Extract the [x, y] coordinate from the center of the cell holding the provided text.  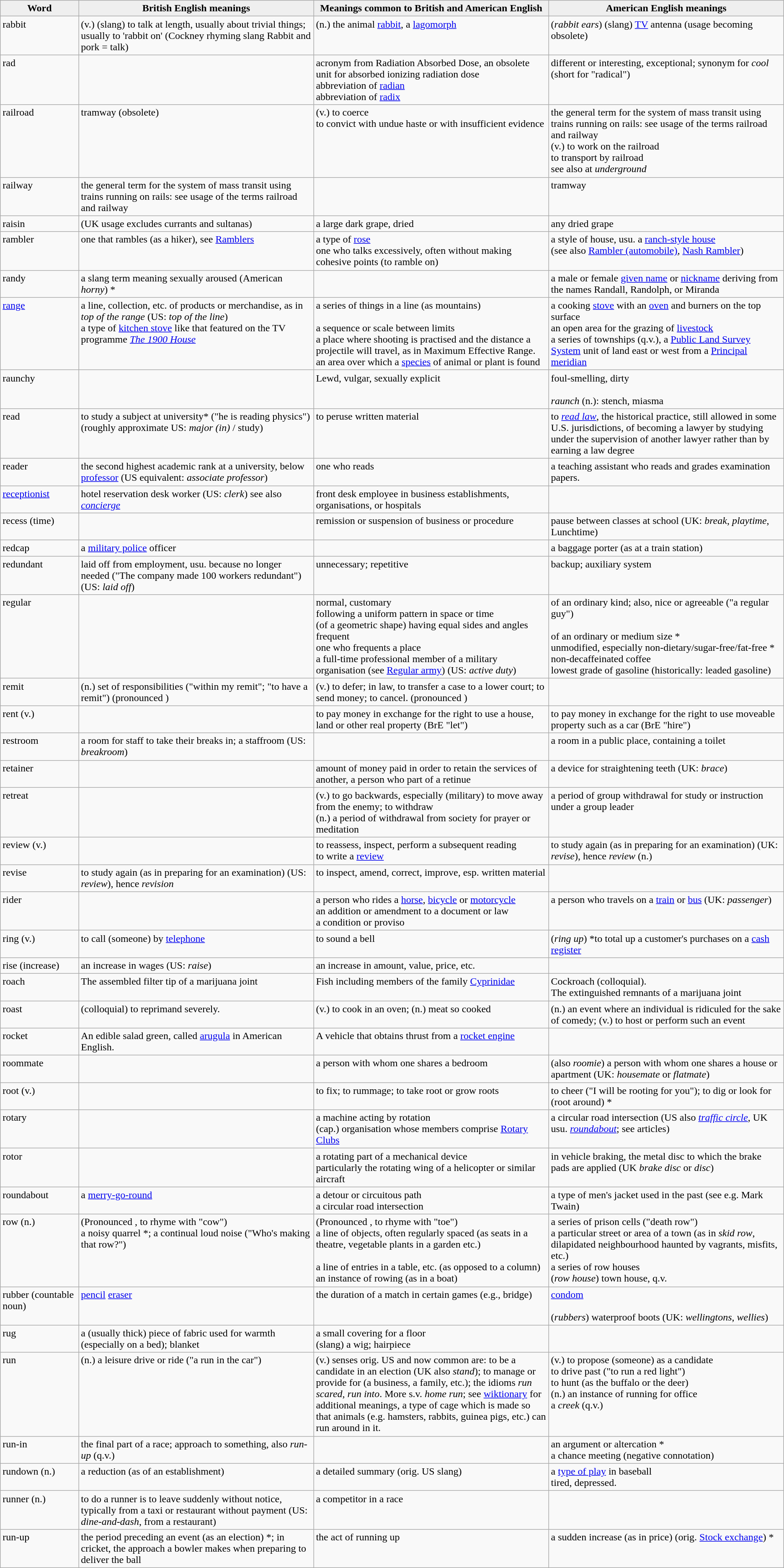
a sudden increase (as in price) (orig. Stock exchange) * [666, 1548]
any dried grape [666, 224]
British English meanings [196, 8]
the period preceding an event (as an election) *; in cricket, the approach a bowler makes when preparing to deliver the ball [196, 1548]
(n.) a leisure drive or ride ("a run in the car") [196, 1394]
(v.) to defer; in law, to transfer a case to a lower court; to send money; to cancel. (pronounced ) [431, 692]
a type of men's jacket used in the past (see e.g. Mark Twain) [666, 1200]
to pay money in exchange for the right to use moveable property such as a car (BrE "hire") [666, 720]
An edible salad green, called arugula in American English. [196, 1042]
(colloquial) to reprimand severely. [196, 1014]
different or interesting, exceptional; synonym for cool (short for "radical") [666, 80]
a teaching assistant who reads and grades examination papers. [666, 472]
the act of running up [431, 1548]
a device for straightening teeth (UK: brace) [666, 774]
receptionist [39, 499]
a large dark grape, dried [431, 224]
railway [39, 196]
Cockroach (colloquial).The extinguished remnants of a marijuana joint [666, 987]
rent (v.) [39, 720]
rotary [39, 1129]
a type of roseone who talks excessively, often without making cohesive points (to ramble on) [431, 251]
retainer [39, 774]
rabbit [39, 36]
a room for staff to take their breaks in; a staffroom (US: breakroom) [196, 746]
backup; auxiliary system [666, 575]
tramway [666, 196]
roommate [39, 1069]
to fix; to rummage; to take root or grow roots [431, 1096]
to call (someone) by telephone [196, 944]
an increase in amount, value, price, etc. [431, 965]
rider [39, 911]
runner (n.) [39, 1510]
redundant [39, 575]
acronym from Radiation Absorbed Dose, an obsolete unit for absorbed ionizing radiation doseabbreviation of radianabbreviation of radix [431, 80]
The assembled filter tip of a marijuana joint [196, 987]
pause between classes at school (UK: break, playtime, Lunchtime) [666, 527]
raunchy [39, 389]
(UK usage excludes currants and sultanas) [196, 224]
review (v.) [39, 851]
(also roomie) a person with whom one shares a house or apartment (UK: housemate or flatmate) [666, 1069]
to reassess, inspect, perform a subsequent readingto write a review [431, 851]
randy [39, 284]
a competitor in a race [431, 1510]
roach [39, 987]
a military police officer [196, 548]
a style of house, usu. a ranch-style house(see also Rambler (automobile), Nash Rambler) [666, 251]
(n.) set of responsibilities ("within my remit"; "to have a remit") (pronounced ) [196, 692]
railroad [39, 141]
rocket [39, 1042]
to study again (as in preparing for an examination) (US: review), hence revision [196, 878]
(ring up) *to total up a customer's purchases on a cash register [666, 944]
Word [39, 8]
to peruse written material [431, 433]
(rabbit ears) (slang) TV antenna (usage becoming obsolete) [666, 36]
recess (time) [39, 527]
(Pronounced , to rhyme with "cow")a noisy quarrel *; a continual loud noise ("Who's making that row?") [196, 1251]
a type of play in baseballtired, depressed. [666, 1477]
(v.) to go backwards, especially (military) to move away from the enemy; to withdraw(n.) a period of withdrawal from society for prayer or meditation [431, 812]
rundown (n.) [39, 1477]
one who reads [431, 472]
rambler [39, 251]
(v.) (slang) to talk at length, usually about trivial things; usually to 'rabbit on' (Cockney rhyming slang Rabbit and pork = talk) [196, 36]
an increase in wages (US: raise) [196, 965]
a room in a public place, containing a toilet [666, 746]
a detailed summary (orig. US slang) [431, 1477]
unnecessary; repetitive [431, 575]
rug [39, 1338]
a (usually thick) piece of fabric used for warmth (especially on a bed); blanket [196, 1338]
the duration of a match in certain games (e.g., bridge) [431, 1306]
hotel reservation desk worker (US: clerk) see also concierge [196, 499]
reader [39, 472]
a merry-go-round [196, 1200]
amount of money paid in order to retain the services of another, a person who part of a retinue [431, 774]
a person who travels on a train or bus (UK: passenger) [666, 911]
remit [39, 692]
the final part of a race; approach to something, also run-up (q.v.) [196, 1450]
laid off from employment, usu. because no longer needed ("The company made 100 workers redundant") (US: laid off) [196, 575]
to inspect, amend, correct, improve, esp. written material [431, 878]
ring (v.) [39, 944]
rad [39, 80]
Lewd, vulgar, sexually explicit [431, 389]
a baggage porter (as at a train station) [666, 548]
a circular road intersection (US also traffic circle, UK usu. roundabout; see articles) [666, 1129]
(v.) to coerceto convict with undue haste or with insufficient evidence [431, 141]
restroom [39, 746]
an argument or altercation *a chance meeting (negative connotation) [666, 1450]
a detour or circuitous patha circular road intersection [431, 1200]
read [39, 433]
(n.) an event where an individual is ridiculed for the sake of comedy; (v.) to host or perform such an event [666, 1014]
to study a subject at university* ("he is reading physics") (roughly approximate US: major (in) / study) [196, 433]
range [39, 333]
(n.) the animal rabbit, a lagomorph [431, 36]
root (v.) [39, 1096]
roast [39, 1014]
rubber (countable noun) [39, 1306]
to cheer ("I will be rooting for you"); to dig or look for (root around) * [666, 1096]
to do a runner is to leave suddenly without notice, typically from a taxi or restaurant without payment (US: dine-and-dash, from a restaurant) [196, 1510]
a person with whom one shares a bedroom [431, 1069]
the general term for the system of mass transit using trains running on rails: see usage of the terms railroad and railway [196, 196]
(v.) to cook in an oven; (n.) meat so cooked [431, 1014]
revise [39, 878]
remission or suspension of business or procedure [431, 527]
retreat [39, 812]
raisin [39, 224]
in vehicle braking, the metal disc to which the brake pads are applied (UK brake disc or disc) [666, 1168]
Fish including members of the family Cyprinidae [431, 987]
to pay money in exchange for the right to use a house, land or other real property (BrE "let") [431, 720]
the second highest academic rank at a university, below professor (US equivalent: associate professor) [196, 472]
condom(rubbers) waterproof boots (UK: wellingtons, wellies) [666, 1306]
rotor [39, 1168]
regular [39, 637]
run-up [39, 1548]
A vehicle that obtains thrust from a rocket engine [431, 1042]
a reduction (as of an establishment) [196, 1477]
run [39, 1394]
a male or female given name or nickname deriving from the names Randall, Randolph, or Miranda [666, 284]
a machine acting by rotation(cap.) organisation whose members comprise Rotary Clubs [431, 1129]
foul-smelling, dirtyraunch (n.): stench, miasma [666, 389]
front desk employee in business establishments, organisations, or hospitals [431, 499]
American English meanings [666, 8]
redcap [39, 548]
one that rambles (as a hiker), see Ramblers [196, 251]
to study again (as in preparing for an examination) (UK: revise), hence review (n.) [666, 851]
a small covering for a floor(slang) a wig; hairpiece [431, 1338]
tramway (obsolete) [196, 141]
pencil eraser [196, 1306]
to sound a bell [431, 944]
a person who rides a horse, bicycle or motorcyclean addition or amendment to a document or lawa condition or proviso [431, 911]
a period of group withdrawal for study or instruction under a group leader [666, 812]
rise (increase) [39, 965]
roundabout [39, 1200]
a rotating part of a mechanical deviceparticularly the rotating wing of a helicopter or similar aircraft [431, 1168]
Meanings common to British and American English [431, 8]
a slang term meaning sexually aroused (American horny) * [196, 284]
row (n.) [39, 1251]
run-in [39, 1450]
